Find where the given text appears and provide that cell's center as [X, Y] coordinate. 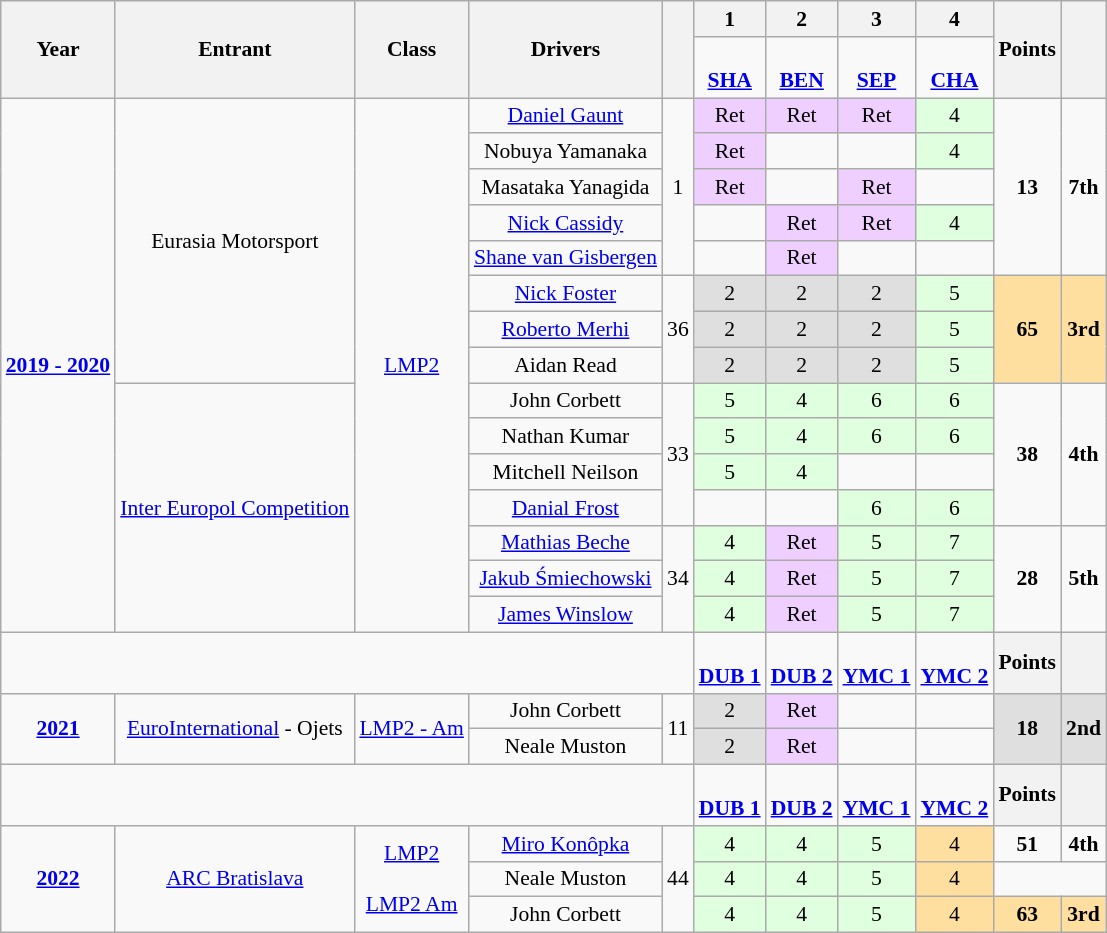
LMP2 [411, 365]
13 [1027, 187]
2nd [1084, 728]
James Winslow [566, 615]
Mathias Beche [566, 543]
Entrant [234, 50]
Shane van Gisbergen [566, 258]
Mitchell Neilson [566, 472]
36 [678, 330]
Inter Europol Competition [234, 508]
65 [1027, 330]
Nathan Kumar [566, 437]
38 [1027, 454]
Eurasia Motorsport [234, 240]
Class [411, 50]
2019 - 2020 [58, 365]
Danial Frost [566, 508]
2021 [58, 728]
Drivers [566, 50]
EuroInternational - Ojets [234, 728]
Nick Cassidy [566, 223]
Daniel Gaunt [566, 116]
ARC Bratislava [234, 880]
2022 [58, 880]
5th [1084, 578]
BEN [802, 68]
CHA [954, 68]
Year [58, 50]
44 [678, 880]
LMP2LMP2 Am [411, 880]
Nick Foster [566, 294]
Aidan Read [566, 365]
Miro Konôpka [566, 844]
33 [678, 454]
LMP2 - Am [411, 728]
SHA [730, 68]
63 [1027, 915]
Roberto Merhi [566, 330]
SEP [877, 68]
7th [1084, 187]
3 [877, 19]
28 [1027, 578]
51 [1027, 844]
34 [678, 578]
Masataka Yanagida [566, 187]
Jakub Śmiechowski [566, 579]
11 [678, 728]
18 [1027, 728]
Nobuya Yamanaka [566, 152]
